From the cell containing the given text, extract its center point as [x, y] coordinate. 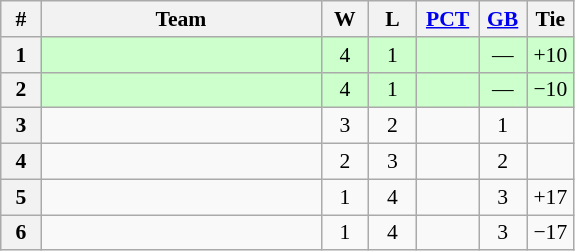
# [21, 19]
Tie [550, 19]
PCT [448, 19]
W [345, 19]
−10 [550, 90]
6 [21, 233]
+10 [550, 55]
L [393, 19]
−17 [550, 233]
5 [21, 197]
GB [503, 19]
+17 [550, 197]
Team [181, 19]
